Detect which cell encompasses the target text, then output its [x, y] center coordinate. 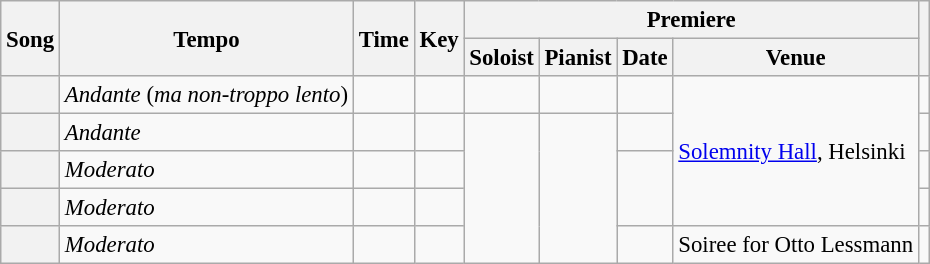
Andante [206, 133]
Date [645, 58]
Andante (ma non-troppo lento) [206, 95]
Key [439, 38]
Soloist [502, 58]
Song [30, 38]
Solemnity Hall, Helsinki [796, 151]
Soiree for Otto Lessmann [796, 245]
Pianist [578, 58]
Time [384, 38]
Venue [796, 58]
Premiere [691, 20]
Tempo [206, 38]
